Output the [X, Y] coordinate of the center of the cell containing the given text.  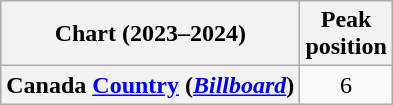
6 [346, 85]
Peakposition [346, 34]
Chart (2023–2024) [150, 34]
Canada Country (Billboard) [150, 85]
